Scan for the cell matching the given text and deliver its (X, Y) coordinate at center. 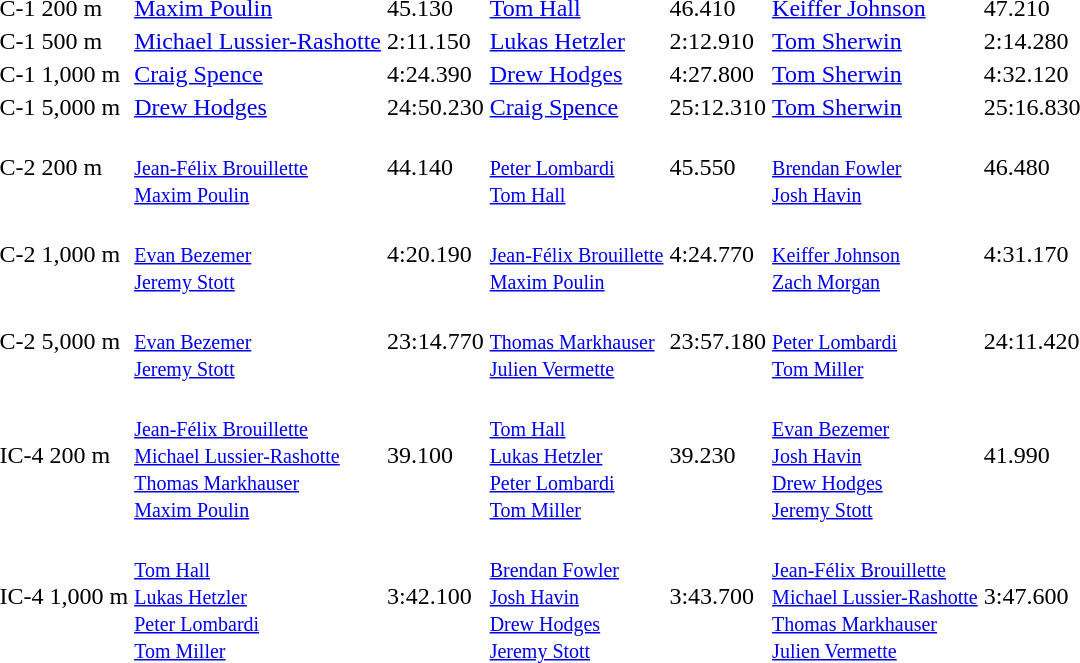
23:14.770 (435, 341)
Thomas MarkhauserJulien Vermette (576, 341)
4:24.390 (435, 74)
2:11.150 (435, 41)
23:57.180 (718, 341)
Keiffer JohnsonZach Morgan (876, 254)
Peter LombardiTom Hall (576, 167)
Jean-Félix BrouilletteMichael Lussier-RashotteThomas MarkhauserMaxim Poulin (258, 455)
Peter LombardiTom Miller (876, 341)
4:20.190 (435, 254)
Evan BezemerJosh HavinDrew HodgesJeremy Stott (876, 455)
Michael Lussier-Rashotte (258, 41)
39.230 (718, 455)
Brendan FowlerJosh Havin (876, 167)
4:27.800 (718, 74)
Lukas Hetzler (576, 41)
2:12.910 (718, 41)
4:24.770 (718, 254)
Tom HallLukas HetzlerPeter LombardiTom Miller (576, 455)
45.550 (718, 167)
25:12.310 (718, 107)
39.100 (435, 455)
44.140 (435, 167)
24:50.230 (435, 107)
